Provide the [x, y] coordinate of the cell's center where the given text is located.  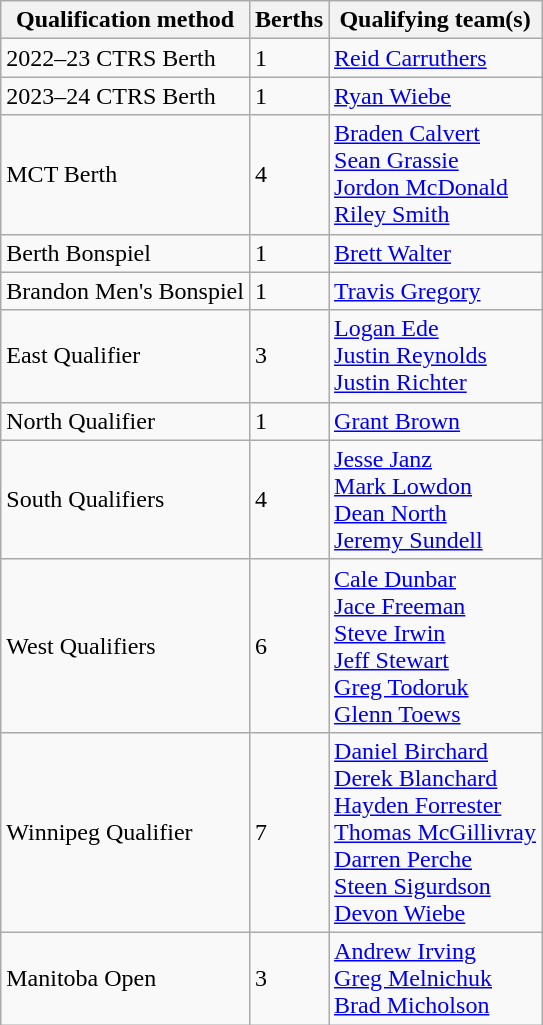
Qualifying team(s) [436, 20]
Cale Dunbar Jace Freeman Steve Irwin Jeff Stewart Greg Todoruk Glenn Toews [436, 646]
Andrew Irving Greg Melnichuk Brad Micholson [436, 978]
South Qualifiers [126, 500]
Manitoba Open [126, 978]
Brett Walter [436, 253]
7 [288, 832]
Berth Bonspiel [126, 253]
East Qualifier [126, 356]
Qualification method [126, 20]
Reid Carruthers [436, 58]
Brandon Men's Bonspiel [126, 291]
6 [288, 646]
Logan Ede Justin Reynolds Justin Richter [436, 356]
2022–23 CTRS Berth [126, 58]
Jesse Janz Mark Lowdon Dean North Jeremy Sundell [436, 500]
2023–24 CTRS Berth [126, 96]
Ryan Wiebe [436, 96]
West Qualifiers [126, 646]
Travis Gregory [436, 291]
North Qualifier [126, 421]
Grant Brown [436, 421]
MCT Berth [126, 174]
Winnipeg Qualifier [126, 832]
Daniel Birchard Derek Blanchard Hayden Forrester Thomas McGillivray Darren Perche Steen Sigurdson Devon Wiebe [436, 832]
Braden Calvert Sean Grassie Jordon McDonald Riley Smith [436, 174]
Berths [288, 20]
